Extract the [x, y] coordinate from the center of the cell holding the provided text.  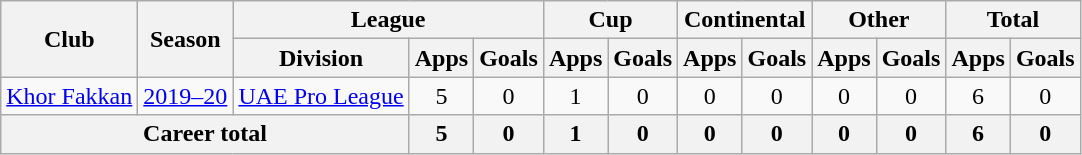
Total [1013, 20]
League [388, 20]
Season [186, 39]
Khor Fakkan [70, 96]
Continental [745, 20]
Career total [205, 134]
Division [321, 58]
UAE Pro League [321, 96]
2019–20 [186, 96]
Other [879, 20]
Club [70, 39]
Cup [610, 20]
